Pinpoint the cell where the given text exists, returning its [X, Y] midpoint coordinate. 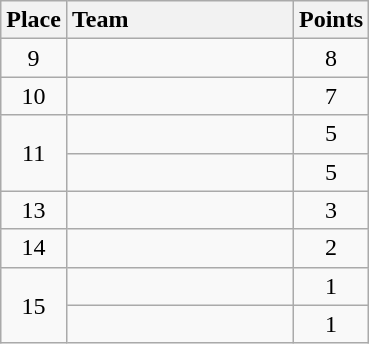
Place [34, 20]
7 [332, 96]
Points [332, 20]
8 [332, 58]
Team [180, 20]
10 [34, 96]
2 [332, 248]
11 [34, 153]
14 [34, 248]
15 [34, 305]
9 [34, 58]
3 [332, 210]
13 [34, 210]
